Extract the (x, y) coordinate from the center of the cell holding the provided text.  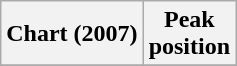
Peakposition (189, 34)
Chart (2007) (72, 34)
